For the text-containing cell, return its midpoint in (x, y) coordinate format. 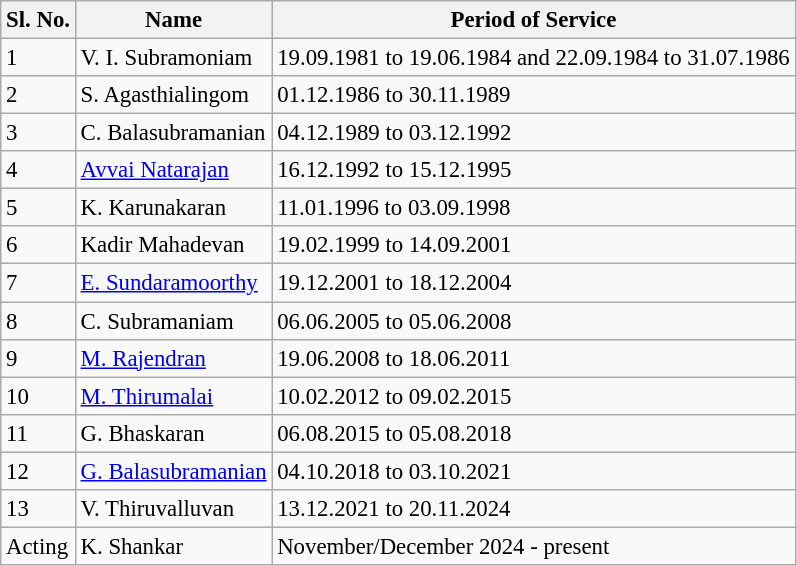
Period of Service (534, 20)
3 (38, 133)
S. Agasthialingom (174, 95)
5 (38, 208)
12 (38, 471)
8 (38, 321)
10 (38, 396)
11 (38, 433)
K. Shankar (174, 546)
06.06.2005 to 05.06.2008 (534, 321)
6 (38, 245)
10.02.2012 to 09.02.2015 (534, 396)
E. Sundaramoorthy (174, 283)
V. I. Subramoniam (174, 58)
Avvai Natarajan (174, 170)
16.12.1992 to 15.12.1995 (534, 170)
M. Thirumalai (174, 396)
7 (38, 283)
11.01.1996 to 03.09.1998 (534, 208)
1 (38, 58)
Kadir Mahadevan (174, 245)
13.12.2021 to 20.11.2024 (534, 509)
M. Rajendran (174, 358)
19.09.1981 to 19.06.1984 and 22.09.1984 to 31.07.1986 (534, 58)
November/December 2024 - present (534, 546)
19.02.1999 to 14.09.2001 (534, 245)
2 (38, 95)
04.12.1989 to 03.12.1992 (534, 133)
K. Karunakaran (174, 208)
V. Thiruvalluvan (174, 509)
G. Bhaskaran (174, 433)
G. Balasubramanian (174, 471)
9 (38, 358)
4 (38, 170)
C. Subramaniam (174, 321)
Name (174, 20)
06.08.2015 to 05.08.2018 (534, 433)
19.06.2008 to 18.06.2011 (534, 358)
13 (38, 509)
Acting (38, 546)
01.12.1986 to 30.11.1989 (534, 95)
Sl. No. (38, 20)
C. Balasubramanian (174, 133)
04.10.2018 to 03.10.2021 (534, 471)
19.12.2001 to 18.12.2004 (534, 283)
